Pinpoint the cell where the given text exists, returning its (x, y) midpoint coordinate. 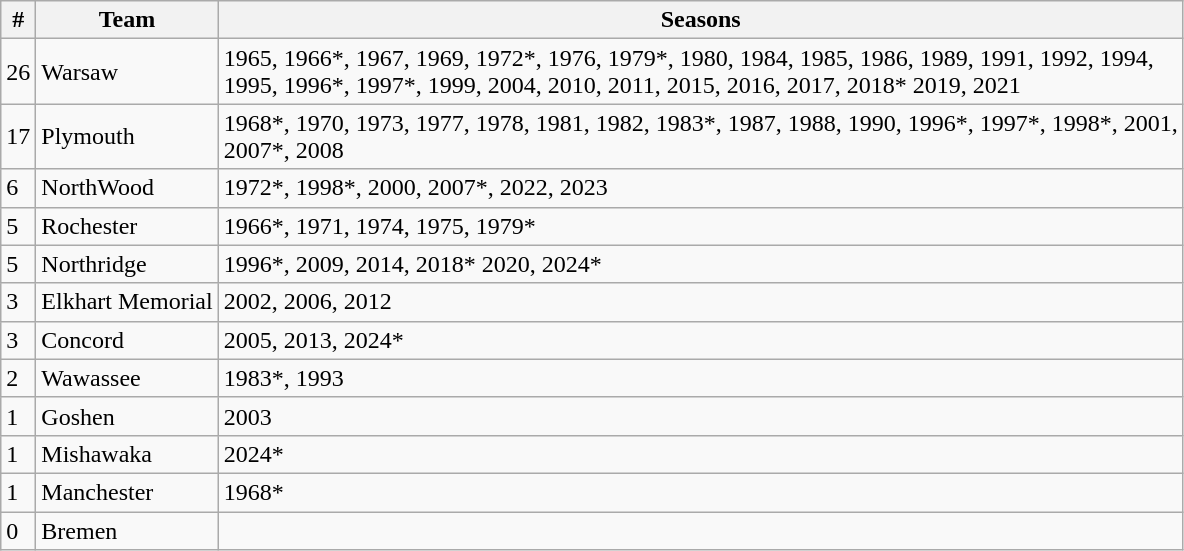
1968*, 1970, 1973, 1977, 1978, 1981, 1982, 1983*, 1987, 1988, 1990, 1996*, 1997*, 1998*, 2001,2007*, 2008 (700, 136)
Bremen (127, 531)
2002, 2006, 2012 (700, 302)
NorthWood (127, 188)
Team (127, 20)
# (18, 20)
0 (18, 531)
1996*, 2009, 2014, 2018* 2020, 2024* (700, 264)
2005, 2013, 2024* (700, 340)
Plymouth (127, 136)
26 (18, 72)
17 (18, 136)
Elkhart Memorial (127, 302)
1968* (700, 492)
Northridge (127, 264)
1983*, 1993 (700, 378)
Goshen (127, 416)
2003 (700, 416)
1972*, 1998*, 2000, 2007*, 2022, 2023 (700, 188)
Seasons (700, 20)
Warsaw (127, 72)
Manchester (127, 492)
Rochester (127, 226)
6 (18, 188)
2 (18, 378)
2024* (700, 454)
Mishawaka (127, 454)
1966*, 1971, 1974, 1975, 1979* (700, 226)
Concord (127, 340)
Wawassee (127, 378)
